Detect which cell encompasses the target text, then output its [x, y] center coordinate. 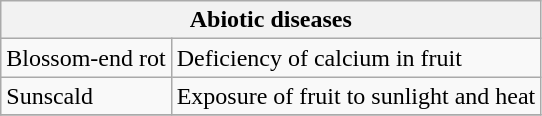
Exposure of fruit to sunlight and heat [356, 96]
Deficiency of calcium in fruit [356, 58]
Blossom-end rot [86, 58]
Sunscald [86, 96]
Abiotic diseases [271, 20]
